Find where the given text appears and provide that cell's center as (X, Y) coordinate. 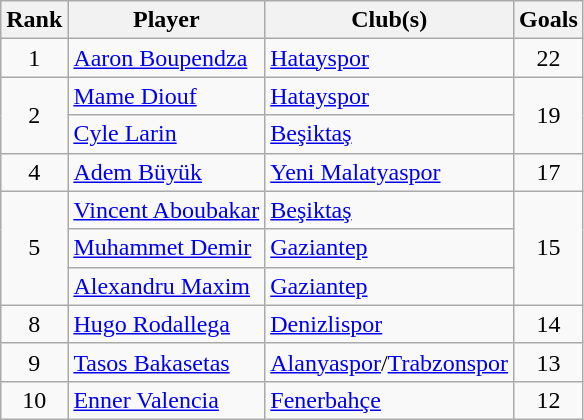
14 (549, 324)
Muhammet Demir (166, 248)
Mame Diouf (166, 96)
Goals (549, 20)
8 (34, 324)
Club(s) (390, 20)
Enner Valencia (166, 400)
Cyle Larin (166, 134)
Rank (34, 20)
Player (166, 20)
5 (34, 248)
Denizlispor (390, 324)
1 (34, 58)
Vincent Aboubakar (166, 210)
13 (549, 362)
Tasos Bakasetas (166, 362)
4 (34, 172)
Aaron Boupendza (166, 58)
17 (549, 172)
Alanyaspor/Trabzonspor (390, 362)
10 (34, 400)
9 (34, 362)
15 (549, 248)
19 (549, 115)
Alexandru Maxim (166, 286)
Fenerbahçe (390, 400)
12 (549, 400)
Yeni Malatyaspor (390, 172)
22 (549, 58)
Adem Büyük (166, 172)
2 (34, 115)
Hugo Rodallega (166, 324)
